Output the [X, Y] coordinate of the center of the cell containing the given text.  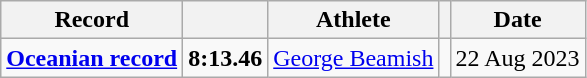
22 Aug 2023 [518, 58]
8:13.46 [226, 58]
Oceanian record [92, 58]
Date [518, 20]
Athlete [354, 20]
Record [92, 20]
George Beamish [354, 58]
